Return the [x, y] coordinate for the center point of the cell that contains the specified text.  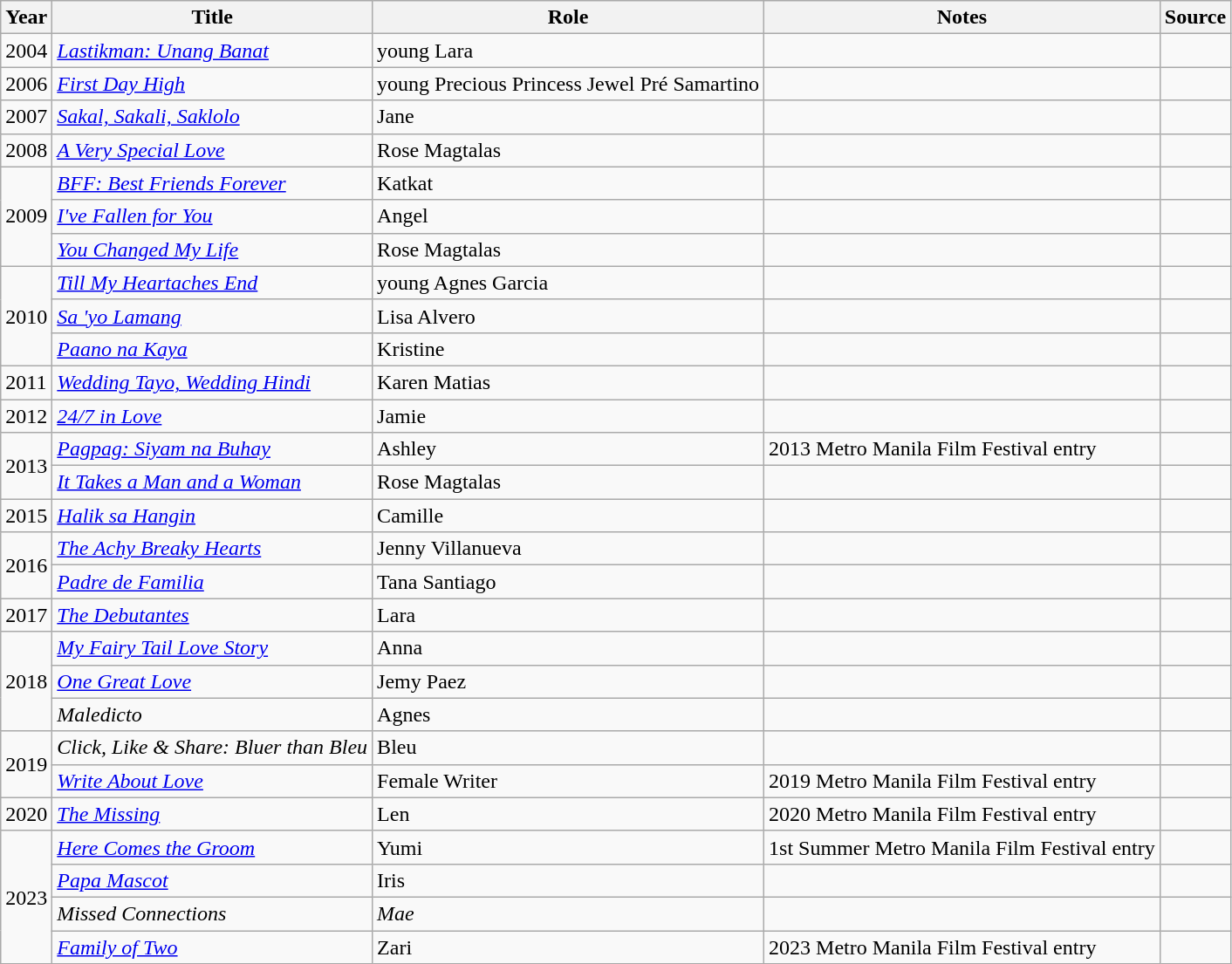
Jane [569, 117]
Till My Heartaches End [213, 283]
young Lara [569, 51]
2023 Metro Manila Film Festival entry [962, 947]
One Great Love [213, 681]
Yumi [569, 847]
Karen Matias [569, 382]
Female Writer [569, 781]
Katkat [569, 183]
Zari [569, 947]
You Changed My Life [213, 250]
2016 [26, 565]
Missed Connections [213, 913]
Kristine [569, 349]
BFF: Best Friends Forever [213, 183]
Family of Two [213, 947]
Anna [569, 648]
2018 [26, 681]
Agnes [569, 714]
young Precious Princess Jewel Pré Samartino [569, 84]
First Day High [213, 84]
Lisa Alvero [569, 316]
Lara [569, 615]
Tana Santiago [569, 582]
2013 Metro Manila Film Festival entry [962, 449]
2019 Metro Manila Film Festival entry [962, 781]
Jemy Paez [569, 681]
2020 [26, 814]
2008 [26, 150]
Halik sa Hangin [213, 516]
It Takes a Man and a Woman [213, 482]
The Debutantes [213, 615]
2019 [26, 764]
2020 Metro Manila Film Festival entry [962, 814]
2006 [26, 84]
The Achy Breaky Hearts [213, 549]
Wedding Tayo, Wedding Hindi [213, 382]
Lastikman: Unang Banat [213, 51]
Pagpag: Siyam na Buhay [213, 449]
2009 [26, 216]
Padre de Familia [213, 582]
Ashley [569, 449]
A Very Special Love [213, 150]
Paano na Kaya [213, 349]
Angel [569, 216]
The Missing [213, 814]
Title [213, 17]
Mae [569, 913]
2013 [26, 466]
young Agnes Garcia [569, 283]
2017 [26, 615]
24/7 in Love [213, 416]
Source [1195, 17]
Click, Like & Share: Bluer than Bleu [213, 748]
2023 [26, 897]
Role [569, 17]
Here Comes the Groom [213, 847]
I've Fallen for You [213, 216]
My Fairy Tail Love Story [213, 648]
2004 [26, 51]
2012 [26, 416]
Iris [569, 880]
Bleu [569, 748]
2015 [26, 516]
2011 [26, 382]
2007 [26, 117]
Sakal, Sakali, Saklolo [213, 117]
Write About Love [213, 781]
Maledicto [213, 714]
Papa Mascot [213, 880]
Len [569, 814]
Notes [962, 17]
2010 [26, 316]
Camille [569, 516]
Year [26, 17]
Jenny Villanueva [569, 549]
1st Summer Metro Manila Film Festival entry [962, 847]
Jamie [569, 416]
Sa 'yo Lamang [213, 316]
